Identify which cell holds the provided text, then report its [x, y] central coordinate. 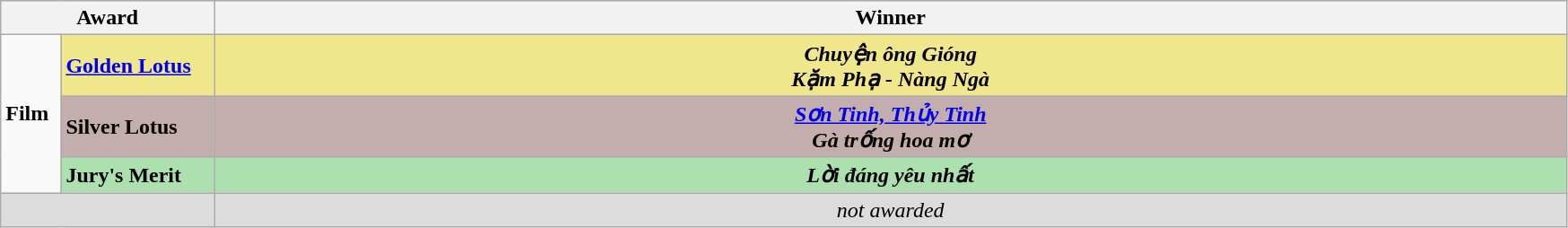
Award [108, 18]
Film [30, 114]
Silver Lotus [138, 127]
Golden Lotus [138, 66]
not awarded [891, 209]
Lời đáng yêu nhất [891, 175]
Sơn Tinh, Thủy TinhGà trống hoa mơ [891, 127]
Jury's Merit [138, 175]
Winner [891, 18]
Chuyện ông GióngKặm Phạ - Nàng Ngà [891, 66]
